Identify which cell holds the provided text, then report its [x, y] central coordinate. 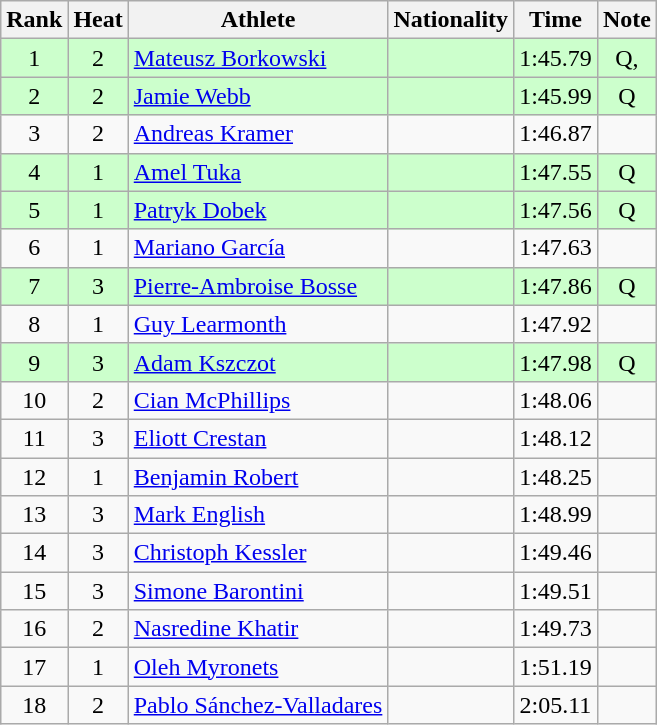
Q, [626, 58]
Rank [34, 20]
Oleh Myronets [258, 667]
17 [34, 667]
1:48.25 [556, 477]
1:49.51 [556, 591]
Christoph Kessler [258, 553]
1:47.92 [556, 324]
Andreas Kramer [258, 134]
Time [556, 20]
15 [34, 591]
1:49.46 [556, 553]
16 [34, 629]
Pablo Sánchez-Valladares [258, 705]
Adam Kszczot [258, 362]
Benjamin Robert [258, 477]
12 [34, 477]
Athlete [258, 20]
Note [626, 20]
Mark English [258, 515]
13 [34, 515]
Jamie Webb [258, 96]
2:05.11 [556, 705]
1:47.86 [556, 286]
1:47.56 [556, 210]
Nationality [451, 20]
7 [34, 286]
11 [34, 438]
1:48.06 [556, 400]
1:47.55 [556, 172]
Cian McPhillips [258, 400]
Mateusz Borkowski [258, 58]
1:46.87 [556, 134]
8 [34, 324]
Patryk Dobek [258, 210]
6 [34, 248]
1:47.98 [556, 362]
9 [34, 362]
18 [34, 705]
1:51.19 [556, 667]
Amel Tuka [258, 172]
5 [34, 210]
4 [34, 172]
10 [34, 400]
14 [34, 553]
1:45.79 [556, 58]
1:47.63 [556, 248]
Nasredine Khatir [258, 629]
Pierre-Ambroise Bosse [258, 286]
Heat [98, 20]
1:49.73 [556, 629]
1:45.99 [556, 96]
1:48.12 [556, 438]
Eliott Crestan [258, 438]
1:48.99 [556, 515]
Mariano García [258, 248]
Guy Learmonth [258, 324]
Simone Barontini [258, 591]
